Return (X, Y) of the center of cell containing provided text 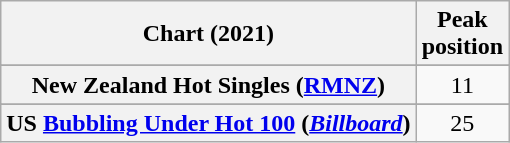
New Zealand Hot Singles (RMNZ) (208, 85)
11 (462, 85)
Peakposition (462, 34)
25 (462, 123)
US Bubbling Under Hot 100 (Billboard) (208, 123)
Chart (2021) (208, 34)
